Extract the [x, y] coordinate from the center of the cell holding the provided text.  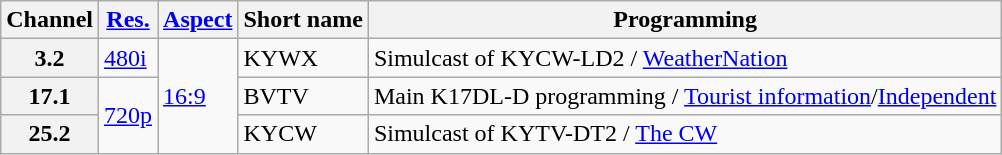
Aspect [198, 20]
Programming [685, 20]
BVTV [303, 96]
Simulcast of KYTV-DT2 / The CW [685, 134]
Short name [303, 20]
Res. [128, 20]
Channel [50, 20]
Simulcast of KYCW-LD2 / WeatherNation [685, 58]
Main K17DL-D programming / Tourist information/Independent [685, 96]
17.1 [50, 96]
480i [128, 58]
3.2 [50, 58]
16:9 [198, 96]
25.2 [50, 134]
KYWX [303, 58]
720p [128, 115]
KYCW [303, 134]
